Extract the (x, y) coordinate from the center of the cell holding the provided text.  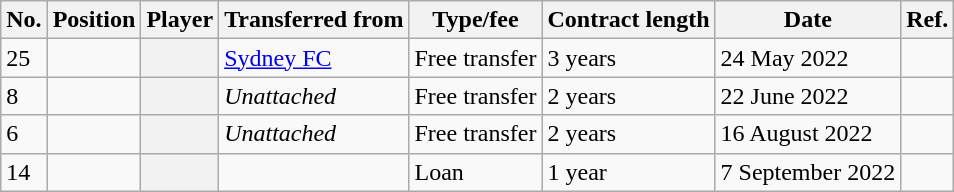
Loan (476, 172)
24 May 2022 (808, 58)
Position (94, 20)
7 September 2022 (808, 172)
Player (180, 20)
Contract length (628, 20)
1 year (628, 172)
8 (24, 96)
25 (24, 58)
16 August 2022 (808, 134)
No. (24, 20)
Ref. (928, 20)
3 years (628, 58)
6 (24, 134)
Type/fee (476, 20)
Transferred from (314, 20)
Date (808, 20)
14 (24, 172)
22 June 2022 (808, 96)
Sydney FC (314, 58)
